Search for the cell housing the specified text and yield its (X, Y) center coordinate. 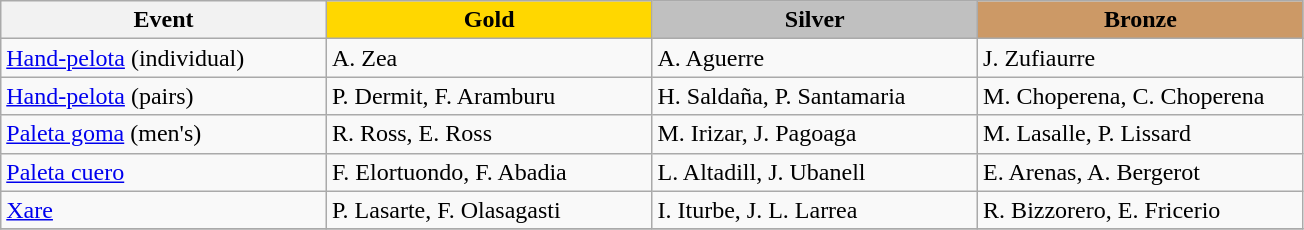
H. Saldaña, P. Santamaria (815, 96)
Hand-pelota (pairs) (164, 96)
Event (164, 20)
A. Zea (489, 58)
M. Lasalle, P. Lissard (1141, 134)
I. Iturbe, J. L. Larrea (815, 210)
A. Aguerre (815, 58)
Hand-pelota (individual) (164, 58)
Xare (164, 210)
M. Choperena, C. Choperena (1141, 96)
R. Ross, E. Ross (489, 134)
Silver (815, 20)
P. Lasarte, F. Olasagasti (489, 210)
F. Elortuondo, F. Abadia (489, 172)
L. Altadill, J. Ubanell (815, 172)
Paleta goma (men's) (164, 134)
Gold (489, 20)
P. Dermit, F. Aramburu (489, 96)
Paleta cuero (164, 172)
R. Bizzorero, E. Fricerio (1141, 210)
E. Arenas, A. Bergerot (1141, 172)
M. Irizar, J. Pagoaga (815, 134)
Bronze (1141, 20)
J. Zufiaurre (1141, 58)
